For the text-containing cell, return its midpoint in [x, y] coordinate format. 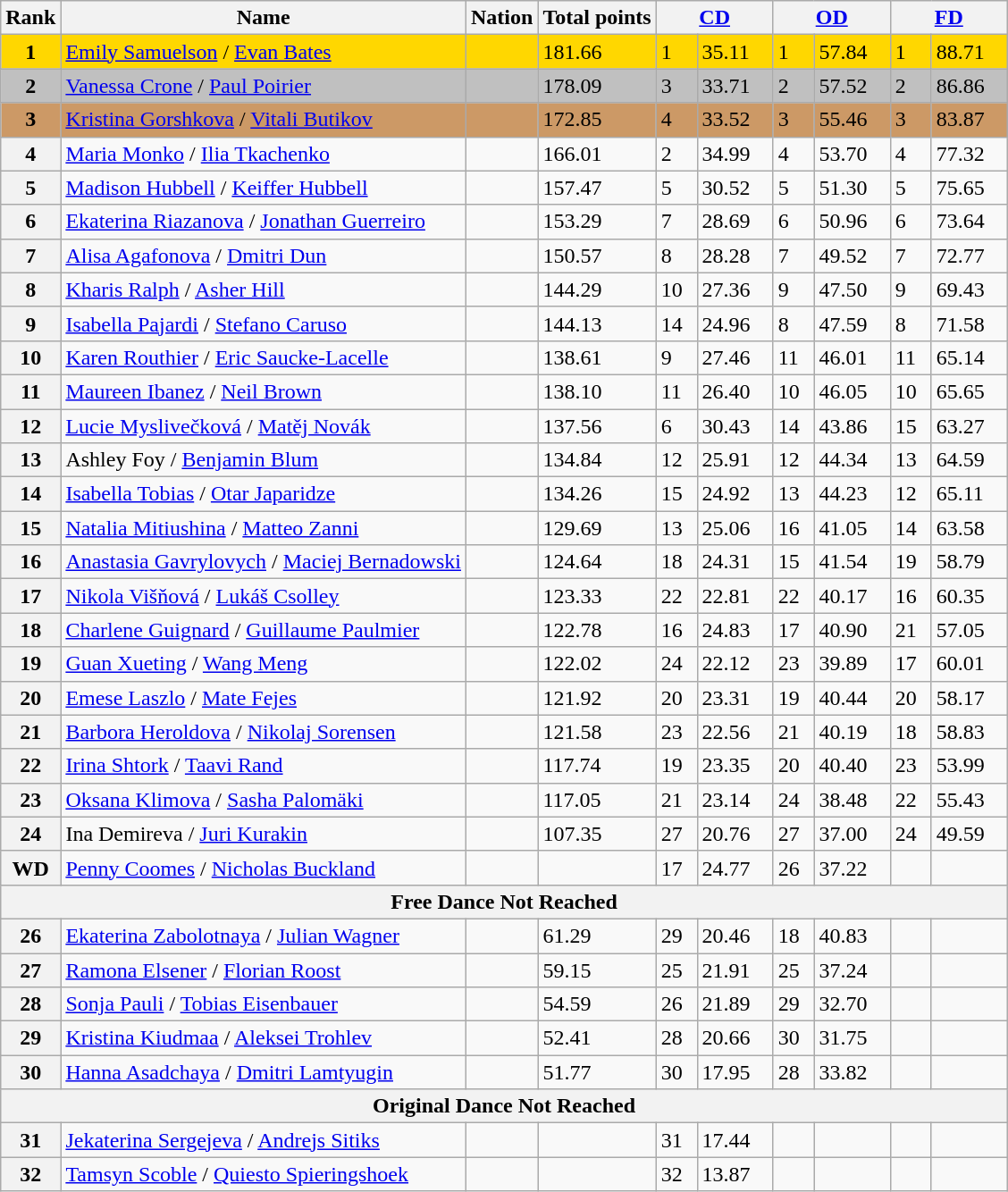
40.44 [853, 698]
Lucie Myslivečková / Matěj Novák [264, 426]
28.69 [735, 222]
61.29 [597, 936]
117.05 [597, 800]
53.70 [853, 154]
26.40 [735, 391]
44.23 [853, 494]
58.79 [969, 562]
144.29 [597, 290]
129.69 [597, 528]
Free Dance Not Reached [504, 902]
83.87 [969, 120]
30.52 [735, 188]
49.52 [853, 256]
Kharis Ralph / Asher Hill [264, 290]
Name [264, 18]
144.13 [597, 323]
117.74 [597, 766]
Guan Xueting / Wang Meng [264, 664]
63.27 [969, 426]
17.44 [735, 1140]
28.28 [735, 256]
Tamsyn Scoble / Quiesto Spieringshoek [264, 1174]
Maria Monko / Ilia Tkachenko [264, 154]
73.64 [969, 222]
Natalia Mitiushina / Matteo Zanni [264, 528]
69.43 [969, 290]
63.58 [969, 528]
58.17 [969, 698]
57.84 [853, 52]
57.05 [969, 630]
40.40 [853, 766]
Total points [597, 18]
71.58 [969, 323]
52.41 [597, 1038]
Jekaterina Sergejeva / Andrejs Sitiks [264, 1140]
55.43 [969, 800]
59.15 [597, 970]
Nation [501, 18]
41.54 [853, 562]
27.36 [735, 290]
Ina Demireva / Juri Kurakin [264, 834]
24.96 [735, 323]
Alisa Agafonova / Dmitri Dun [264, 256]
24.92 [735, 494]
60.01 [969, 664]
107.35 [597, 834]
24.77 [735, 868]
49.59 [969, 834]
21.91 [735, 970]
Nikola Višňová / Lukáš Csolley [264, 596]
88.71 [969, 52]
WD [30, 868]
24.31 [735, 562]
23.31 [735, 698]
Penny Coomes / Nicholas Buckland [264, 868]
50.96 [853, 222]
77.32 [969, 154]
21.89 [735, 1004]
CD [715, 18]
20.66 [735, 1038]
23.14 [735, 800]
25.91 [735, 460]
55.46 [853, 120]
Rank [30, 18]
Vanessa Crone / Paul Poirier [264, 86]
37.24 [853, 970]
51.30 [853, 188]
25.06 [735, 528]
40.17 [853, 596]
13.87 [735, 1174]
Ekaterina Zabolotnaya / Julian Wagner [264, 936]
153.29 [597, 222]
122.02 [597, 664]
134.26 [597, 494]
40.19 [853, 732]
47.50 [853, 290]
Emily Samuelson / Evan Bates [264, 52]
47.59 [853, 323]
166.01 [597, 154]
Irina Shtork / Taavi Rand [264, 766]
41.05 [853, 528]
65.65 [969, 391]
Isabella Pajardi / Stefano Caruso [264, 323]
Madison Hubbell / Keiffer Hubbell [264, 188]
124.64 [597, 562]
Hanna Asadchaya / Dmitri Lamtyugin [264, 1072]
40.83 [853, 936]
35.11 [735, 52]
33.52 [735, 120]
22.56 [735, 732]
38.48 [853, 800]
43.86 [853, 426]
134.84 [597, 460]
58.83 [969, 732]
39.89 [853, 664]
Ashley Foy / Benjamin Blum [264, 460]
27.46 [735, 357]
172.85 [597, 120]
Maureen Ibanez / Neil Brown [264, 391]
Kristina Gorshkova / Vitali Butikov [264, 120]
64.59 [969, 460]
37.22 [853, 868]
51.77 [597, 1072]
72.77 [969, 256]
23.35 [735, 766]
123.33 [597, 596]
Oksana Klimova / Sasha Palomäki [264, 800]
Emese Laszlo / Mate Fejes [264, 698]
Barbora Heroldova / Nikolaj Sorensen [264, 732]
75.65 [969, 188]
33.82 [853, 1072]
32.70 [853, 1004]
FD [949, 18]
Anastasia Gavrylovych / Maciej Bernadowski [264, 562]
65.11 [969, 494]
OD [831, 18]
138.10 [597, 391]
121.92 [597, 698]
86.86 [969, 86]
Ramona Elsener / Florian Roost [264, 970]
54.59 [597, 1004]
34.99 [735, 154]
150.57 [597, 256]
57.52 [853, 86]
Kristina Kiudmaa / Aleksei Trohlev [264, 1038]
53.99 [969, 766]
137.56 [597, 426]
22.81 [735, 596]
46.01 [853, 357]
Isabella Tobias / Otar Japaridze [264, 494]
30.43 [735, 426]
44.34 [853, 460]
60.35 [969, 596]
33.71 [735, 86]
178.09 [597, 86]
157.47 [597, 188]
40.90 [853, 630]
31.75 [853, 1038]
20.76 [735, 834]
Charlene Guignard / Guillaume Paulmier [264, 630]
46.05 [853, 391]
138.61 [597, 357]
65.14 [969, 357]
17.95 [735, 1072]
Original Dance Not Reached [504, 1106]
37.00 [853, 834]
181.66 [597, 52]
22.12 [735, 664]
Karen Routhier / Eric Saucke-Lacelle [264, 357]
121.58 [597, 732]
24.83 [735, 630]
122.78 [597, 630]
20.46 [735, 936]
Sonja Pauli / Tobias Eisenbauer [264, 1004]
Ekaterina Riazanova / Jonathan Guerreiro [264, 222]
